Pinpoint the cell where the given text exists, returning its [x, y] midpoint coordinate. 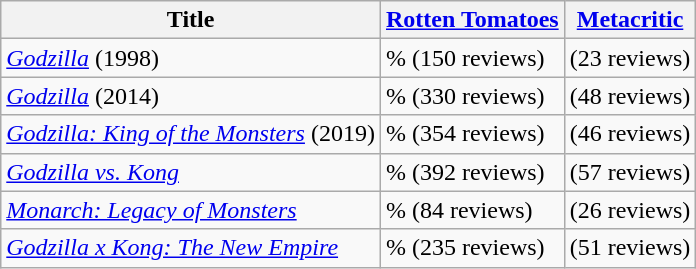
Godzilla (2014) [191, 96]
% (392 reviews) [472, 172]
Metacritic [630, 20]
% (354 reviews) [472, 134]
Title [191, 20]
Godzilla vs. Kong [191, 172]
(46 reviews) [630, 134]
(26 reviews) [630, 210]
(57 reviews) [630, 172]
Rotten Tomatoes [472, 20]
(23 reviews) [630, 58]
% (330 reviews) [472, 96]
Godzilla: King of the Monsters (2019) [191, 134]
Godzilla x Kong: The New Empire [191, 248]
Monarch: Legacy of Monsters [191, 210]
(48 reviews) [630, 96]
% (84 reviews) [472, 210]
% (150 reviews) [472, 58]
Godzilla (1998) [191, 58]
% (235 reviews) [472, 248]
(51 reviews) [630, 248]
